Search for the cell housing the specified text and yield its (X, Y) center coordinate. 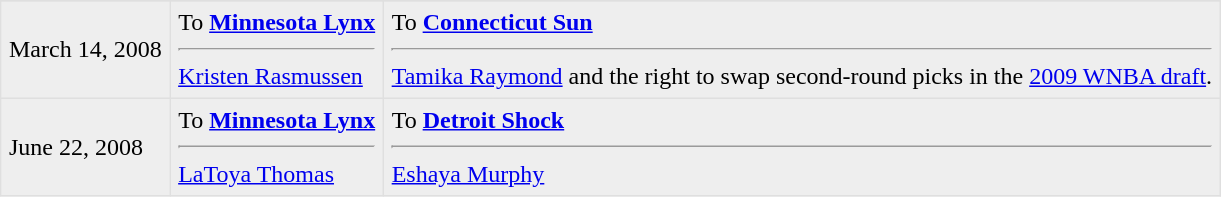
March 14, 2008 (86, 50)
To Connecticut Sun Tamika Raymond and the right to swap second-round picks in the 2009 WNBA draft. (802, 50)
To Detroit Shock Eshaya Murphy (802, 147)
To Minnesota Lynx LaToya Thomas (277, 147)
To Minnesota Lynx Kristen Rasmussen (277, 50)
June 22, 2008 (86, 147)
